Detect which cell encompasses the target text, then output its (x, y) center coordinate. 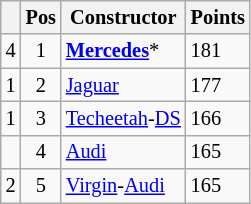
Pos (41, 17)
3 (41, 118)
Jaguar (124, 85)
Points (218, 17)
166 (218, 118)
Mercedes* (124, 51)
177 (218, 85)
5 (41, 186)
Techeetah-DS (124, 118)
Constructor (124, 17)
Virgin-Audi (124, 186)
181 (218, 51)
Audi (124, 152)
